Return the [X, Y] coordinate for the center point of the cell that contains the specified text.  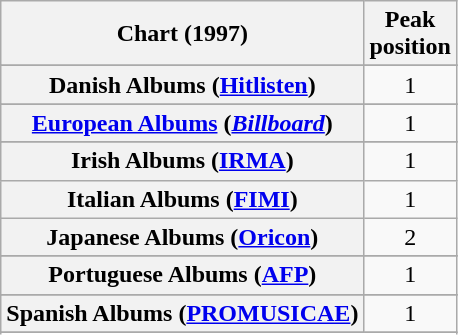
Italian Albums (FIMI) [182, 199]
2 [410, 237]
Peakposition [410, 34]
Spanish Albums (PROMUSICAE) [182, 313]
Danish Albums (Hitlisten) [182, 85]
Japanese Albums (Oricon) [182, 237]
Portuguese Albums (AFP) [182, 275]
Irish Albums (IRMA) [182, 161]
Chart (1997) [182, 34]
European Albums (Billboard) [182, 123]
